Locate the cell with the specified text and output its [x, y] center coordinate. 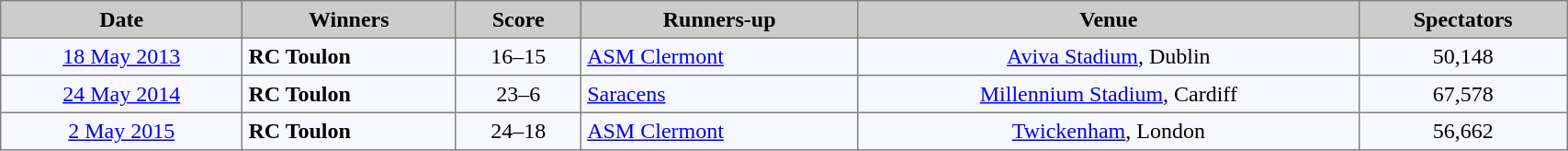
67,578 [1463, 94]
2 May 2015 [121, 131]
Winners [349, 19]
24 May 2014 [121, 94]
Aviva Stadium, Dublin [1109, 56]
Twickenham, London [1109, 131]
Saracens [718, 94]
Spectators [1463, 19]
24–18 [518, 131]
56,662 [1463, 131]
Score [518, 19]
Date [121, 19]
18 May 2013 [121, 56]
16–15 [518, 56]
23–6 [518, 94]
50,148 [1463, 56]
Runners-up [718, 19]
Venue [1109, 19]
Millennium Stadium, Cardiff [1109, 94]
